Capture the cell that displays the provided text and extract its [X, Y] central coordinate. 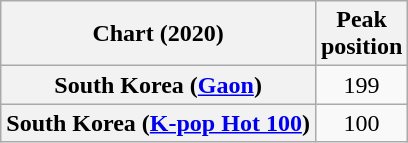
South Korea (K-pop Hot 100) [158, 123]
South Korea (Gaon) [158, 85]
Peakposition [361, 34]
199 [361, 85]
100 [361, 123]
Chart (2020) [158, 34]
